Determine the [x, y] coordinate at the center of the cell enclosing the given text.  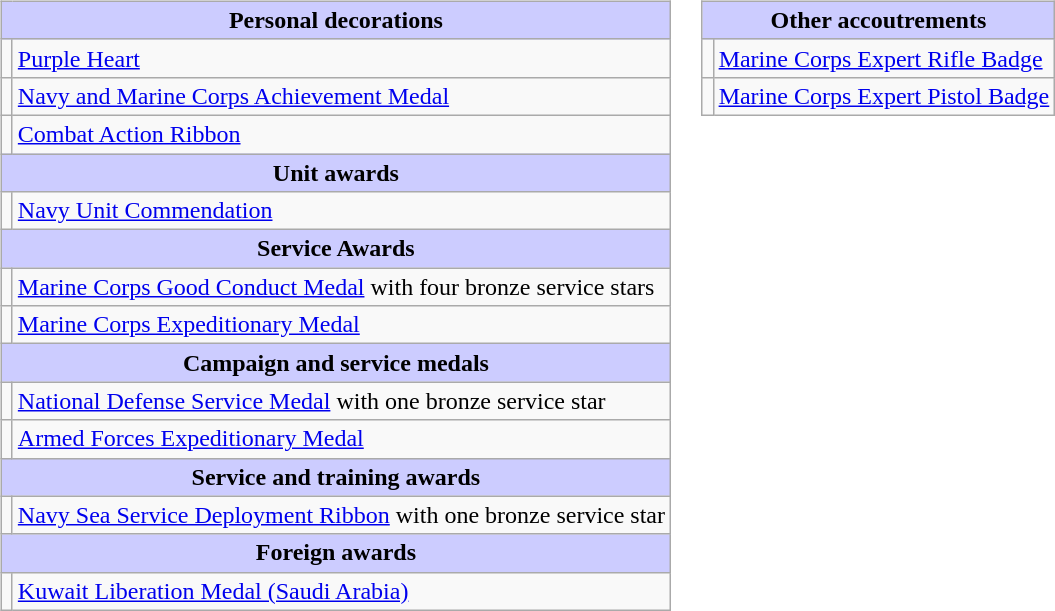
Foreign awards [336, 553]
Campaign and service medals [336, 363]
Marine Corps Good Conduct Medal with four bronze service stars [341, 287]
Kuwait Liberation Medal (Saudi Arabia) [341, 591]
Purple Heart [341, 58]
Navy Unit Commendation [341, 211]
National Defense Service Medal with one bronze service star [341, 401]
Navy Sea Service Deployment Ribbon with one bronze service star [341, 515]
Marine Corps Expeditionary Medal [341, 325]
Unit awards [336, 173]
Service Awards [336, 249]
Personal decorations [336, 20]
Marine Corps Expert Rifle Badge [884, 58]
Marine Corps Expert Pistol Badge [884, 96]
Service and training awards [336, 477]
Armed Forces Expeditionary Medal [341, 439]
Navy and Marine Corps Achievement Medal [341, 96]
Combat Action Ribbon [341, 134]
Other accoutrements [878, 20]
